Provide the (x, y) coordinate of the cell's center where the given text is located.  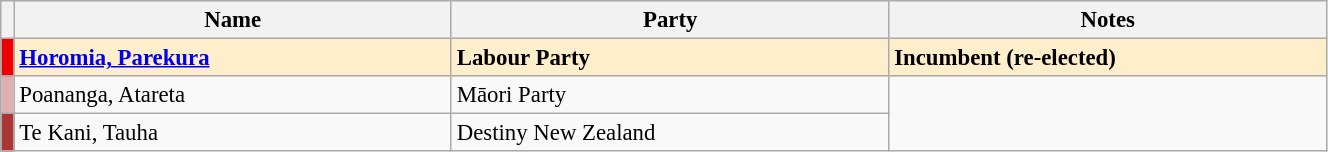
Party (670, 20)
Māori Party (670, 95)
Te Kani, Tauha (232, 133)
Notes (1108, 20)
Labour Party (670, 58)
Horomia, Parekura (232, 58)
Destiny New Zealand (670, 133)
Name (232, 20)
Incumbent (re-elected) (1108, 58)
Poananga, Atareta (232, 95)
